Return the [x, y] coordinate for the center point of the cell that contains the specified text.  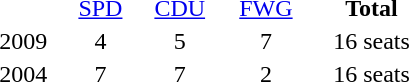
5 [180, 42]
7 [266, 42]
4 [100, 42]
